Scan for the cell matching the given text and deliver its [X, Y] coordinate at center. 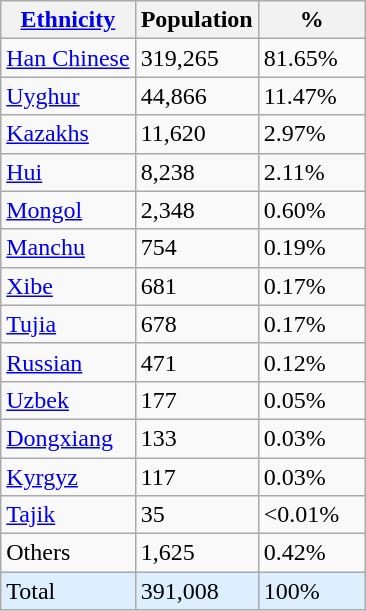
Kyrgyz [68, 477]
Manchu [68, 248]
0.19% [312, 248]
100% [312, 591]
Han Chinese [68, 58]
0.60% [312, 210]
319,265 [196, 58]
11,620 [196, 134]
Ethnicity [68, 20]
11.47% [312, 96]
% [312, 20]
8,238 [196, 172]
Others [68, 553]
Tajik [68, 515]
Kazakhs [68, 134]
2.11% [312, 172]
0.12% [312, 362]
Xibe [68, 286]
177 [196, 400]
44,866 [196, 96]
2.97% [312, 134]
<0.01% [312, 515]
Dongxiang [68, 438]
754 [196, 248]
471 [196, 362]
391,008 [196, 591]
117 [196, 477]
Population [196, 20]
Mongol [68, 210]
Uyghur [68, 96]
681 [196, 286]
Hui [68, 172]
Total [68, 591]
0.42% [312, 553]
678 [196, 324]
81.65% [312, 58]
Russian [68, 362]
Tujia [68, 324]
1,625 [196, 553]
133 [196, 438]
2,348 [196, 210]
Uzbek [68, 400]
0.05% [312, 400]
35 [196, 515]
